Return (x, y) of the center of cell containing provided text 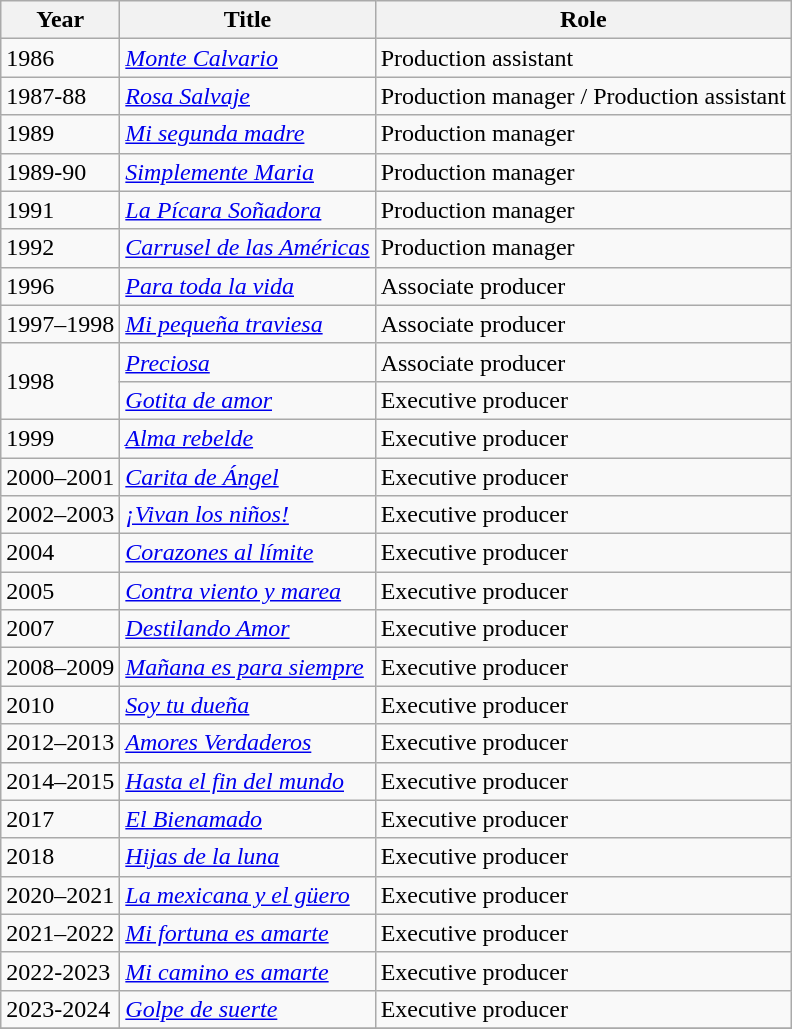
Preciosa (248, 362)
Hijas de la luna (248, 857)
2014–2015 (60, 781)
2021–2022 (60, 933)
1989-90 (60, 172)
Hasta el fin del mundo (248, 781)
2023-2024 (60, 1009)
Mi fortuna es amarte (248, 933)
Contra viento y marea (248, 591)
2017 (60, 819)
1989 (60, 134)
1991 (60, 210)
1992 (60, 248)
2018 (60, 857)
Alma rebelde (248, 438)
2004 (60, 553)
Carrusel de las Américas (248, 248)
Para toda la vida (248, 286)
Production assistant (583, 58)
Monte Calvario (248, 58)
La Pícara Soñadora (248, 210)
Mañana es para siempre (248, 667)
¡Vivan los niños! (248, 515)
Role (583, 20)
2002–2003 (60, 515)
1987-88 (60, 96)
2007 (60, 629)
Title (248, 20)
2010 (60, 705)
1997–1998 (60, 324)
Destilando Amor (248, 629)
Amores Verdaderos (248, 743)
Year (60, 20)
1998 (60, 381)
Simplemente Maria (248, 172)
Rosa Salvaje (248, 96)
2000–2001 (60, 477)
Gotita de amor (248, 400)
2020–2021 (60, 895)
2008–2009 (60, 667)
La mexicana y el güero (248, 895)
Corazones al límite (248, 553)
Golpe de suerte (248, 1009)
Production manager / Production assistant (583, 96)
El Bienamado (248, 819)
2005 (60, 591)
2012–2013 (60, 743)
Mi segunda madre (248, 134)
2022-2023 (60, 971)
1999 (60, 438)
1996 (60, 286)
Soy tu dueña (248, 705)
1986 (60, 58)
Mi camino es amarte (248, 971)
Carita de Ángel (248, 477)
Mi pequeña traviesa (248, 324)
